For the text-containing cell, return its midpoint in [x, y] coordinate format. 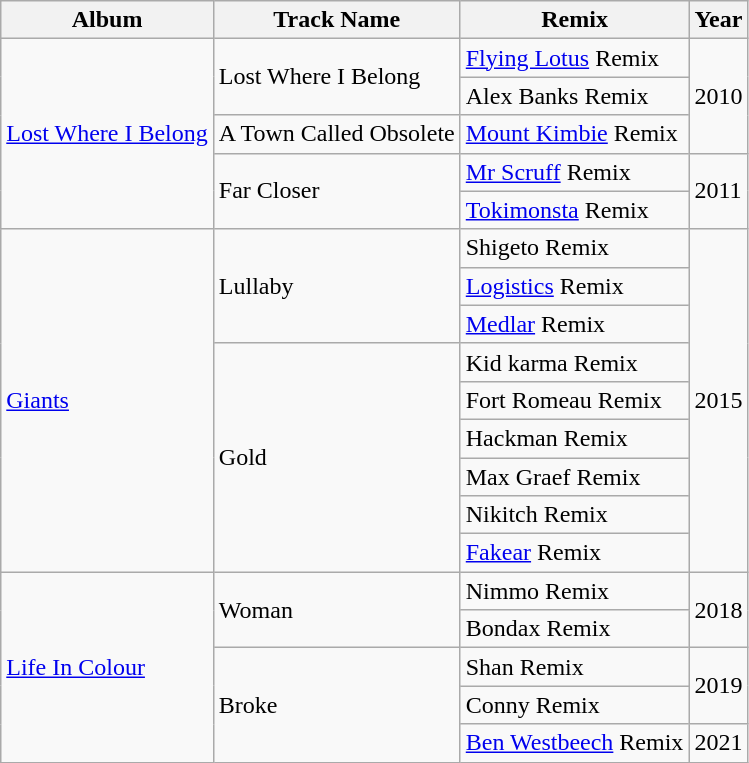
Conny Remix [574, 705]
Nikitch Remix [574, 515]
Nimmo Remix [574, 591]
Gold [336, 457]
Max Graef Remix [574, 477]
Bondax Remix [574, 629]
2010 [718, 96]
Woman [336, 610]
Far Closer [336, 191]
Alex Banks Remix [574, 96]
Broke [336, 705]
2021 [718, 743]
Album [108, 20]
Fort Romeau Remix [574, 400]
2015 [718, 400]
A Town Called Obsolete [336, 134]
Tokimonsta Remix [574, 210]
Mr Scruff Remix [574, 172]
Year [718, 20]
Ben Westbeech Remix [574, 743]
Shigeto Remix [574, 248]
Lullaby [336, 286]
Fakear Remix [574, 553]
Medlar Remix [574, 324]
Shan Remix [574, 667]
Remix [574, 20]
Track Name [336, 20]
Hackman Remix [574, 438]
Logistics Remix [574, 286]
2011 [718, 191]
Flying Lotus Remix [574, 58]
Life In Colour [108, 667]
Giants [108, 400]
Mount Kimbie Remix [574, 134]
2019 [718, 686]
2018 [718, 610]
Kid karma Remix [574, 362]
